Extract the [x, y] coordinate from the center of the cell holding the provided text.  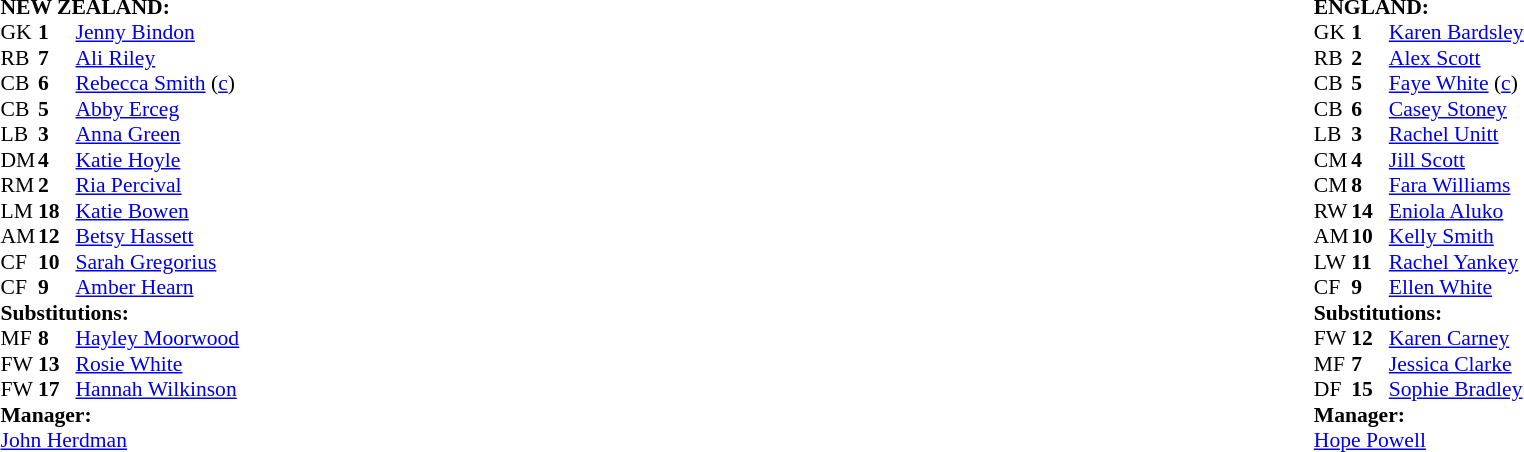
13 [57, 364]
DM [19, 160]
11 [1370, 262]
Eniola Aluko [1456, 211]
LM [19, 211]
Jill Scott [1456, 160]
Jessica Clarke [1456, 364]
Hayley Moorwood [158, 339]
Ellen White [1456, 287]
Rachel Yankey [1456, 262]
14 [1370, 211]
Rachel Unitt [1456, 135]
Abby Erceg [158, 109]
RW [1333, 211]
Ria Percival [158, 185]
Alex Scott [1456, 58]
Jenny Bindon [158, 33]
Kelly Smith [1456, 237]
Betsy Hassett [158, 237]
Sarah Gregorius [158, 262]
Rebecca Smith (c) [158, 83]
Katie Hoyle [158, 160]
Sophie Bradley [1456, 389]
Ali Riley [158, 58]
Faye White (c) [1456, 83]
Fara Williams [1456, 185]
LW [1333, 262]
Katie Bowen [158, 211]
17 [57, 389]
RM [19, 185]
Karen Carney [1456, 339]
Hannah Wilkinson [158, 389]
Casey Stoney [1456, 109]
Rosie White [158, 364]
Karen Bardsley [1456, 33]
Anna Green [158, 135]
18 [57, 211]
Amber Hearn [158, 287]
15 [1370, 389]
DF [1333, 389]
